Pinpoint the cell where the given text exists, returning its (x, y) midpoint coordinate. 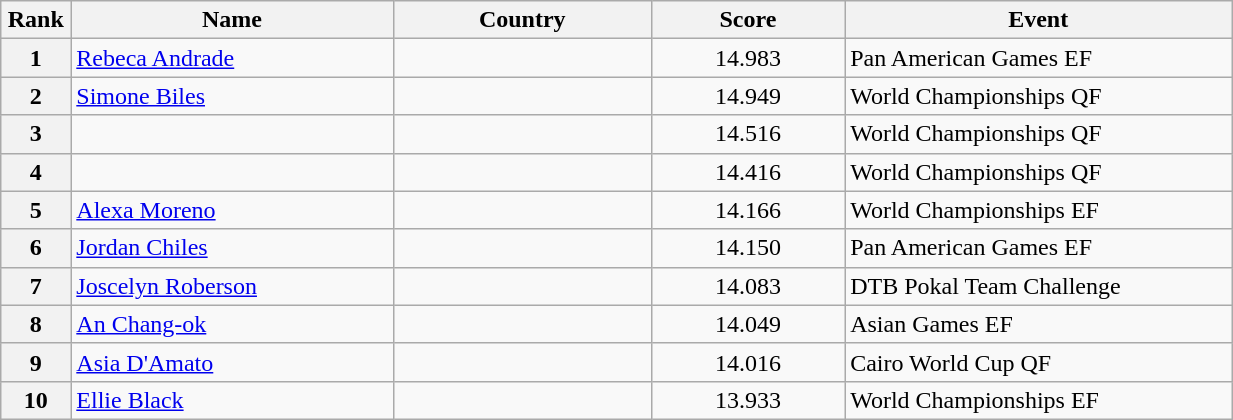
14.150 (748, 248)
Jordan Chiles (232, 248)
Asian Games EF (1038, 324)
4 (36, 172)
14.083 (748, 286)
3 (36, 134)
Score (748, 20)
Joscelyn Roberson (232, 286)
5 (36, 210)
14.516 (748, 134)
1 (36, 58)
Alexa Moreno (232, 210)
8 (36, 324)
6 (36, 248)
2 (36, 96)
Country (522, 20)
14.416 (748, 172)
7 (36, 286)
An Chang-ok (232, 324)
Name (232, 20)
Ellie Black (232, 400)
14.049 (748, 324)
10 (36, 400)
14.016 (748, 362)
14.166 (748, 210)
DTB Pokal Team Challenge (1038, 286)
Simone Biles (232, 96)
Rebeca Andrade (232, 58)
9 (36, 362)
13.933 (748, 400)
Asia D'Amato (232, 362)
Rank (36, 20)
14.949 (748, 96)
14.983 (748, 58)
Event (1038, 20)
Cairo World Cup QF (1038, 362)
